Capture the cell that displays the provided text and extract its (X, Y) central coordinate. 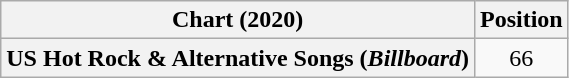
66 (521, 58)
Position (521, 20)
Chart (2020) (238, 20)
US Hot Rock & Alternative Songs (Billboard) (238, 58)
